Identify which cell holds the provided text, then report its [x, y] central coordinate. 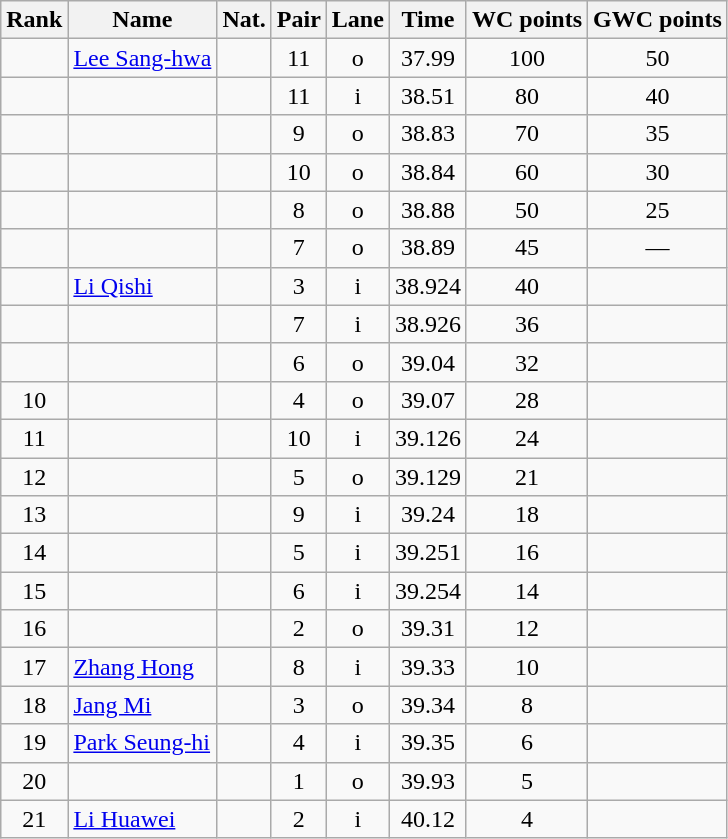
Lee Sang-hwa [142, 58]
38.924 [428, 286]
32 [526, 362]
Rank [34, 20]
38.83 [428, 134]
Name [142, 20]
30 [658, 172]
19 [34, 743]
39.129 [428, 477]
Nat. [244, 20]
45 [526, 248]
15 [34, 591]
38.51 [428, 96]
39.251 [428, 553]
39.24 [428, 515]
100 [526, 58]
GWC points [658, 20]
35 [658, 134]
17 [34, 667]
— [658, 248]
Time [428, 20]
Li Huawei [142, 819]
38.89 [428, 248]
Park Seung-hi [142, 743]
39.04 [428, 362]
40.12 [428, 819]
39.33 [428, 667]
20 [34, 781]
37.99 [428, 58]
WC points [526, 20]
Pair [298, 20]
39.254 [428, 591]
Zhang Hong [142, 667]
80 [526, 96]
39.31 [428, 629]
39.93 [428, 781]
38.84 [428, 172]
39.126 [428, 438]
25 [658, 210]
70 [526, 134]
13 [34, 515]
60 [526, 172]
36 [526, 324]
38.88 [428, 210]
24 [526, 438]
Lane [358, 20]
Li Qishi [142, 286]
38.926 [428, 324]
39.07 [428, 400]
39.34 [428, 705]
1 [298, 781]
39.35 [428, 743]
28 [526, 400]
Jang Mi [142, 705]
